Find where the given text appears and provide that cell's center as (X, Y) coordinate. 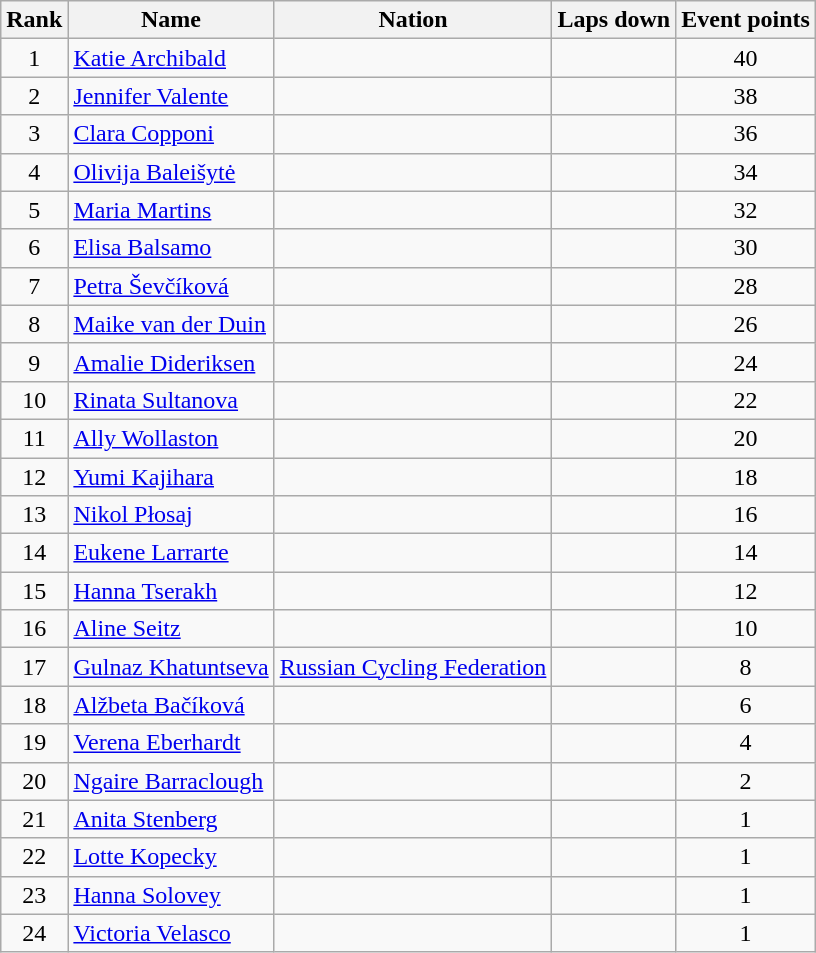
3 (34, 134)
Maike van der Duin (171, 324)
Rank (34, 20)
Lotte Kopecky (171, 857)
Rinata Sultanova (171, 400)
34 (746, 172)
Maria Martins (171, 210)
Amalie Dideriksen (171, 362)
40 (746, 58)
38 (746, 96)
Event points (746, 20)
5 (34, 210)
Ngaire Barraclough (171, 781)
Name (171, 20)
Hanna Tserakh (171, 591)
19 (34, 743)
Russian Cycling Federation (413, 667)
21 (34, 819)
Gulnaz Khatuntseva (171, 667)
Victoria Velasco (171, 933)
Nation (413, 20)
Jennifer Valente (171, 96)
Hanna Solovey (171, 895)
28 (746, 286)
Aline Seitz (171, 629)
7 (34, 286)
Yumi Kajihara (171, 477)
Katie Archibald (171, 58)
26 (746, 324)
Laps down (614, 20)
Eukene Larrarte (171, 553)
23 (34, 895)
30 (746, 248)
Alžbeta Bačíková (171, 705)
32 (746, 210)
Verena Eberhardt (171, 743)
Anita Stenberg (171, 819)
11 (34, 438)
9 (34, 362)
Olivija Baleišytė (171, 172)
36 (746, 134)
15 (34, 591)
13 (34, 515)
Elisa Balsamo (171, 248)
Nikol Płosaj (171, 515)
Clara Copponi (171, 134)
17 (34, 667)
Ally Wollaston (171, 438)
Petra Ševčíková (171, 286)
